Capture the cell that displays the provided text and extract its (x, y) central coordinate. 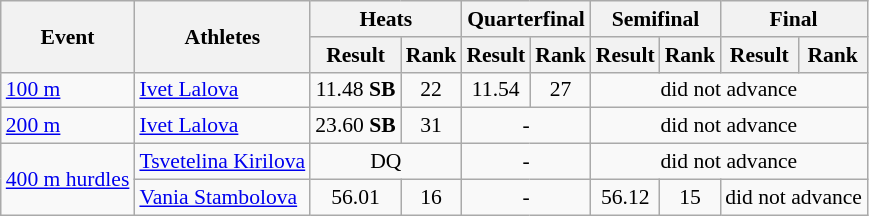
11.48 SB (356, 90)
23.60 SB (356, 126)
DQ (386, 162)
Tsvetelina Kirilova (222, 162)
16 (432, 197)
15 (690, 197)
Quarterfinal (526, 19)
31 (432, 126)
56.12 (626, 197)
27 (560, 90)
Semifinal (656, 19)
Athletes (222, 36)
Heats (386, 19)
200 m (68, 126)
56.01 (356, 197)
22 (432, 90)
Vania Stambolova (222, 197)
Event (68, 36)
Final (794, 19)
400 m hurdles (68, 180)
11.54 (496, 90)
100 m (68, 90)
